Return (X, Y) of the center of cell containing provided text 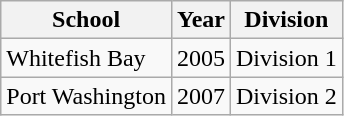
Division (287, 20)
School (86, 20)
Division 2 (287, 96)
Division 1 (287, 58)
2005 (200, 58)
Whitefish Bay (86, 58)
Year (200, 20)
Port Washington (86, 96)
2007 (200, 96)
